Search for the cell housing the specified text and yield its [x, y] center coordinate. 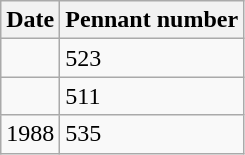
523 [152, 58]
1988 [30, 134]
Date [30, 20]
Pennant number [152, 20]
511 [152, 96]
535 [152, 134]
